Return (X, Y) of the center of cell containing provided text 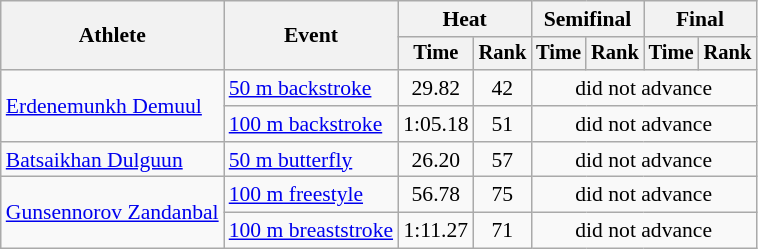
50 m butterfly (311, 160)
42 (503, 88)
75 (503, 195)
100 m backstroke (311, 124)
1:11.27 (436, 231)
Athlete (112, 36)
Batsaikhan Dulguun (112, 160)
Semifinal (587, 19)
50 m backstroke (311, 88)
Event (311, 36)
100 m freestyle (311, 195)
26.20 (436, 160)
29.82 (436, 88)
1:05.18 (436, 124)
57 (503, 160)
Erdenemunkh Demuul (112, 106)
56.78 (436, 195)
51 (503, 124)
Heat (464, 19)
71 (503, 231)
Final (700, 19)
100 m breaststroke (311, 231)
Gunsennorov Zandanbal (112, 212)
